For the text-containing cell, return its midpoint in (x, y) coordinate format. 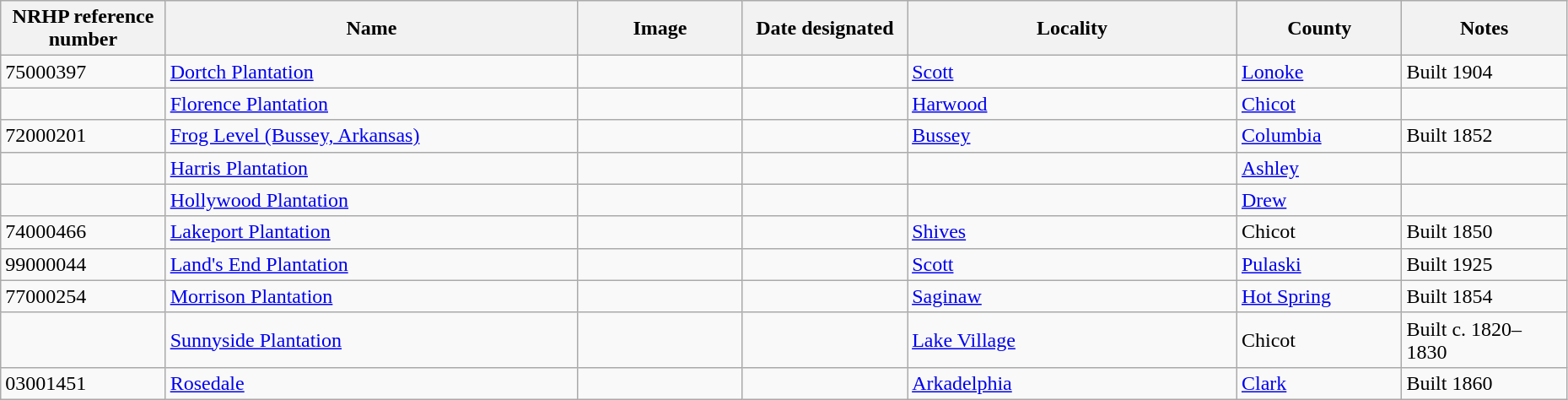
Drew (1319, 200)
74000466 (83, 232)
Lake Village (1073, 339)
Rosedale (371, 383)
Pulaski (1319, 264)
Locality (1073, 29)
Built 1925 (1484, 264)
Ashley (1319, 168)
Built 1904 (1484, 72)
Built 1854 (1484, 296)
Columbia (1319, 136)
Built 1852 (1484, 136)
Saginaw (1073, 296)
Date designated (825, 29)
Lakeport Plantation (371, 232)
Dortch Plantation (371, 72)
03001451 (83, 383)
75000397 (83, 72)
Built c. 1820–1830 (1484, 339)
Land's End Plantation (371, 264)
NRHP reference number (83, 29)
99000044 (83, 264)
Sunnyside Plantation (371, 339)
Shives (1073, 232)
Bussey (1073, 136)
County (1319, 29)
Notes (1484, 29)
Built 1860 (1484, 383)
Hot Spring (1319, 296)
Frog Level (Bussey, Arkansas) (371, 136)
Harris Plantation (371, 168)
Name (371, 29)
Morrison Plantation (371, 296)
Clark (1319, 383)
Arkadelphia (1073, 383)
77000254 (83, 296)
Harwood (1073, 104)
Built 1850 (1484, 232)
Hollywood Plantation (371, 200)
72000201 (83, 136)
Lonoke (1319, 72)
Florence Plantation (371, 104)
Image (660, 29)
